Capture the cell that displays the provided text and extract its (X, Y) central coordinate. 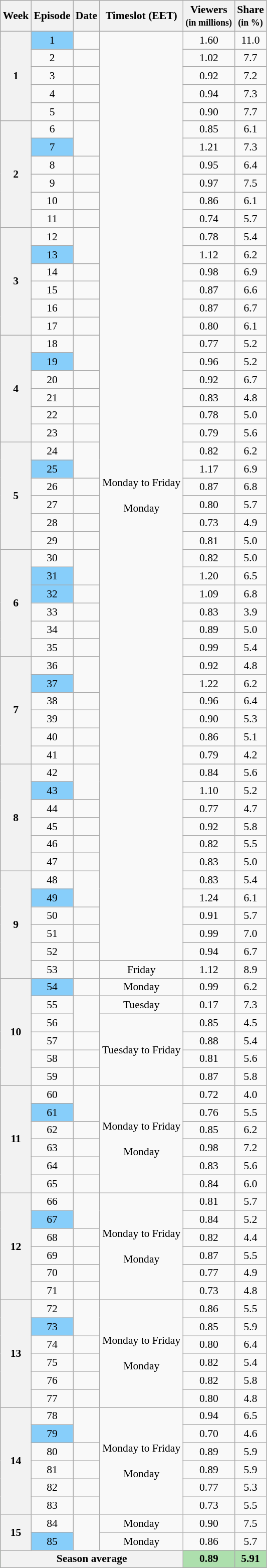
3.9 (250, 612)
29 (52, 541)
49 (52, 898)
38 (52, 701)
61 (52, 1113)
0.97 (209, 183)
79 (52, 1434)
1.22 (209, 684)
52 (52, 952)
22 (52, 415)
Episode (52, 16)
Tuesday (141, 1005)
41 (52, 755)
64 (52, 1166)
74 (52, 1345)
48 (52, 880)
82 (52, 1488)
63 (52, 1148)
4.2 (250, 755)
75 (52, 1363)
28 (52, 523)
Viewers(in millions) (209, 16)
6.6 (250, 290)
Season average (92, 1559)
40 (52, 737)
20 (52, 380)
76 (52, 1380)
Timeslot (EET) (141, 16)
4.5 (250, 1023)
73 (52, 1327)
1.24 (209, 898)
0.76 (209, 1113)
58 (52, 1059)
77 (52, 1398)
56 (52, 1023)
23 (52, 433)
50 (52, 916)
80 (52, 1452)
1.17 (209, 469)
Week (16, 16)
33 (52, 612)
Tuesday to Friday (141, 1050)
65 (52, 1184)
6.0 (250, 1184)
19 (52, 362)
55 (52, 1005)
16 (52, 308)
47 (52, 862)
59 (52, 1077)
0.74 (209, 219)
25 (52, 469)
1.09 (209, 594)
60 (52, 1094)
57 (52, 1041)
54 (52, 987)
5.1 (250, 737)
30 (52, 558)
0.70 (209, 1434)
45 (52, 827)
78 (52, 1416)
43 (52, 791)
17 (52, 326)
0.17 (209, 1005)
70 (52, 1273)
0.95 (209, 166)
11.0 (250, 40)
72 (52, 1309)
46 (52, 844)
37 (52, 684)
0.91 (209, 916)
1.20 (209, 576)
1.60 (209, 40)
81 (52, 1470)
32 (52, 594)
53 (52, 970)
67 (52, 1220)
39 (52, 719)
84 (52, 1523)
4.0 (250, 1094)
27 (52, 505)
36 (52, 666)
Friday (141, 970)
69 (52, 1256)
24 (52, 451)
83 (52, 1506)
1.10 (209, 791)
4.6 (250, 1434)
1.02 (209, 58)
42 (52, 773)
44 (52, 809)
35 (52, 648)
1.21 (209, 147)
62 (52, 1130)
51 (52, 934)
18 (52, 344)
68 (52, 1237)
Date (86, 16)
85 (52, 1541)
71 (52, 1291)
8.9 (250, 970)
34 (52, 630)
0.72 (209, 1094)
0.88 (209, 1041)
7.0 (250, 934)
Share(in %) (250, 16)
66 (52, 1202)
26 (52, 487)
21 (52, 398)
4.7 (250, 809)
31 (52, 576)
5.91 (250, 1559)
4.4 (250, 1237)
